For the text-containing cell, return its midpoint in (X, Y) coordinate format. 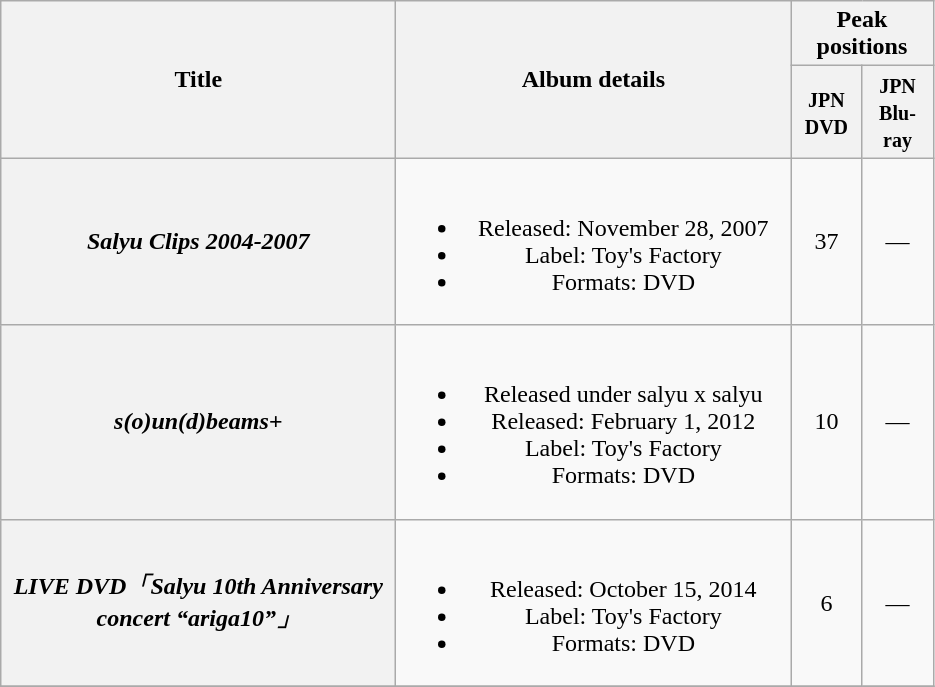
s(o)un(d)beams+ (198, 422)
Salyu Clips 2004-2007 (198, 242)
JPN DVD (826, 112)
Title (198, 80)
JPN Blu-ray (898, 112)
6 (826, 602)
37 (826, 242)
Released: November 28, 2007Label: Toy's FactoryFormats: DVD (594, 242)
Peak positions (862, 34)
LIVE DVD「Salyu 10th Anniversary concert “ariga10”」 (198, 602)
Released under salyu x salyuReleased: February 1, 2012Label: Toy's FactoryFormats: DVD (594, 422)
10 (826, 422)
Album details (594, 80)
Released: October 15, 2014Label: Toy's FactoryFormats: DVD (594, 602)
